Return the (x, y) coordinate for the center point of the cell that contains the specified text.  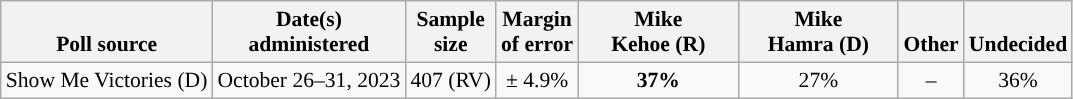
Show Me Victories (D) (107, 80)
Other (930, 32)
407 (RV) (450, 80)
Samplesize (450, 32)
27% (818, 80)
37% (658, 80)
± 4.9% (537, 80)
Marginof error (537, 32)
MikeKehoe (R) (658, 32)
Poll source (107, 32)
Undecided (1018, 32)
Date(s)administered (308, 32)
October 26–31, 2023 (308, 80)
MikeHamra (D) (818, 32)
– (930, 80)
36% (1018, 80)
